Return [X, Y] of the center of cell containing provided text 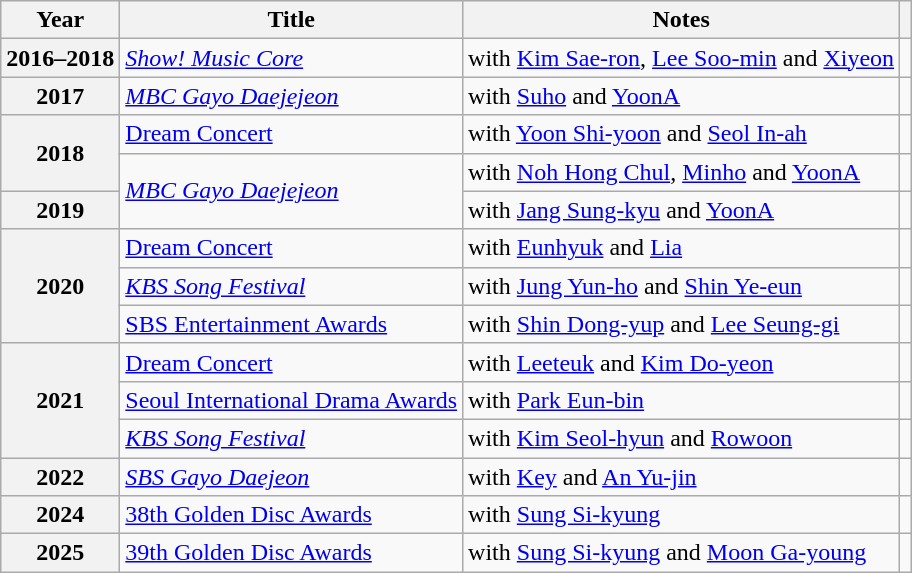
2022 [60, 477]
with Yoon Shi-yoon and Seol In-ah [682, 134]
2017 [60, 96]
with Noh Hong Chul, Minho and YoonA [682, 172]
2020 [60, 286]
with Eunhyuk and Lia [682, 248]
with Suho and YoonA [682, 96]
2021 [60, 400]
Seoul International Drama Awards [292, 400]
SBS Gayo Daejeon [292, 477]
Show! Music Core [292, 58]
with Jang Sung-kyu and YoonA [682, 210]
with Key and An Yu-jin [682, 477]
2019 [60, 210]
with Leeteuk and Kim Do-yeon [682, 362]
2018 [60, 153]
with Park Eun-bin [682, 400]
with Sung Si-kyung [682, 515]
2024 [60, 515]
with Kim Sae-ron, Lee Soo-min and Xiyeon [682, 58]
Year [60, 20]
with Jung Yun-ho and Shin Ye-eun [682, 286]
with Kim Seol-hyun and Rowoon [682, 438]
SBS Entertainment Awards [292, 324]
39th Golden Disc Awards [292, 553]
38th Golden Disc Awards [292, 515]
Title [292, 20]
2016–2018 [60, 58]
with Sung Si-kyung and Moon Ga-young [682, 553]
2025 [60, 553]
with Shin Dong-yup and Lee Seung-gi [682, 324]
Notes [682, 20]
